Extract the [x, y] coordinate from the center of the cell holding the provided text.  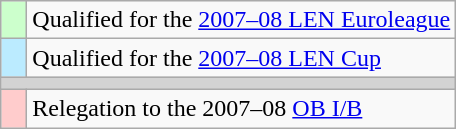
Qualified for the 2007–08 LEN Cup [242, 58]
Relegation to the 2007–08 OB I/B [242, 108]
Qualified for the 2007–08 LEN Euroleague [242, 20]
